Pinpoint the cell where the given text exists, returning its (x, y) midpoint coordinate. 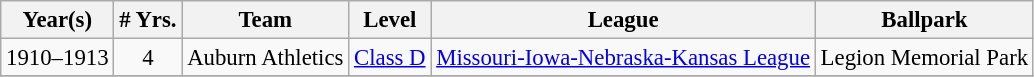
Team (266, 20)
4 (148, 58)
Class D (390, 58)
Legion Memorial Park (924, 58)
1910–1913 (58, 58)
Year(s) (58, 20)
Auburn Athletics (266, 58)
Level (390, 20)
Ballpark (924, 20)
League (623, 20)
# Yrs. (148, 20)
Missouri-Iowa-Nebraska-Kansas League (623, 58)
